Provide the (x, y) coordinate of the cell's center where the given text is located.  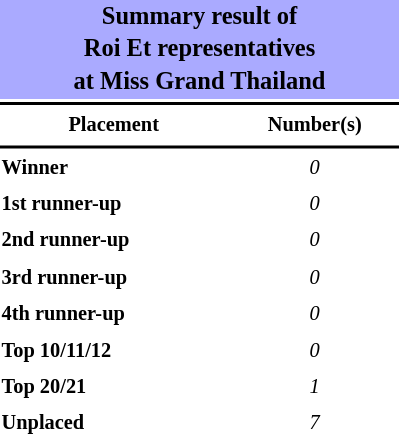
2nd runner-up (114, 241)
3rd runner-up (114, 278)
Summary result ofRoi Et representativesat Miss Grand Thailand (200, 50)
Top 10/11/12 (114, 351)
Number(s) (314, 125)
Top 20/21 (114, 387)
1 (314, 387)
Winner (114, 168)
1st runner-up (114, 204)
4th runner-up (114, 314)
Placement (114, 125)
